Return [x, y] of the center of cell containing provided text 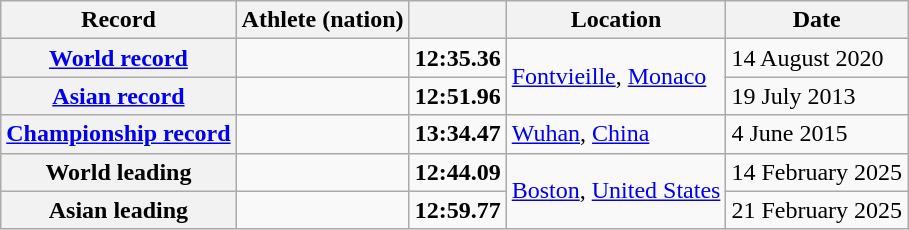
Wuhan, China [616, 134]
Record [118, 20]
12:59.77 [458, 210]
14 August 2020 [817, 58]
12:51.96 [458, 96]
14 February 2025 [817, 172]
World leading [118, 172]
Asian leading [118, 210]
Date [817, 20]
12:35.36 [458, 58]
13:34.47 [458, 134]
Location [616, 20]
Asian record [118, 96]
Championship record [118, 134]
19 July 2013 [817, 96]
Boston, United States [616, 191]
Fontvieille, Monaco [616, 77]
World record [118, 58]
12:44.09 [458, 172]
21 February 2025 [817, 210]
Athlete (nation) [322, 20]
4 June 2015 [817, 134]
